For the text-containing cell, return its midpoint in (x, y) coordinate format. 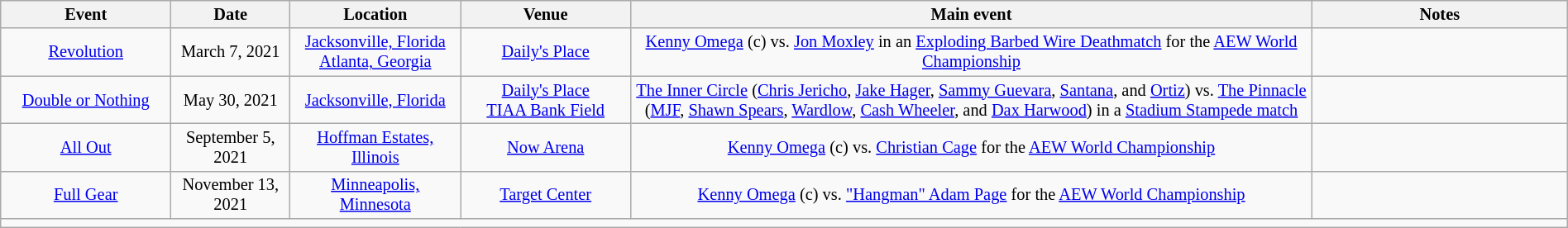
Kenny Omega (c) vs. "Hangman" Adam Page for the AEW World Championship (972, 195)
Now Arena (546, 147)
Venue (546, 14)
Target Center (546, 195)
Minneapolis, Minnesota (375, 195)
Daily's PlaceTIAA Bank Field (546, 100)
Double or Nothing (86, 100)
September 5, 2021 (231, 147)
Kenny Omega (c) vs. Jon Moxley in an Exploding Barbed Wire Deathmatch for the AEW World Championship (972, 52)
Event (86, 14)
Revolution (86, 52)
Daily's Place (546, 52)
Jacksonville, Florida (375, 100)
March 7, 2021 (231, 52)
Jacksonville, FloridaAtlanta, Georgia (375, 52)
Full Gear (86, 195)
Main event (972, 14)
Hoffman Estates, Illinois (375, 147)
All Out (86, 147)
Date (231, 14)
November 13, 2021 (231, 195)
Location (375, 14)
Notes (1439, 14)
Kenny Omega (c) vs. Christian Cage for the AEW World Championship (972, 147)
May 30, 2021 (231, 100)
